Find where the given text appears and provide that cell's center as (X, Y) coordinate. 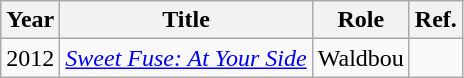
Role (360, 20)
Sweet Fuse: At Your Side (186, 58)
2012 (30, 58)
Waldbou (360, 58)
Title (186, 20)
Ref. (436, 20)
Year (30, 20)
